Find where the given text appears and provide that cell's center as [x, y] coordinate. 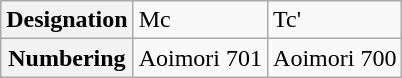
Designation [67, 20]
Numbering [67, 58]
Aoimori 701 [200, 58]
Mc [200, 20]
Aoimori 700 [335, 58]
Tc' [335, 20]
